Find where the given text appears and provide that cell's center as [x, y] coordinate. 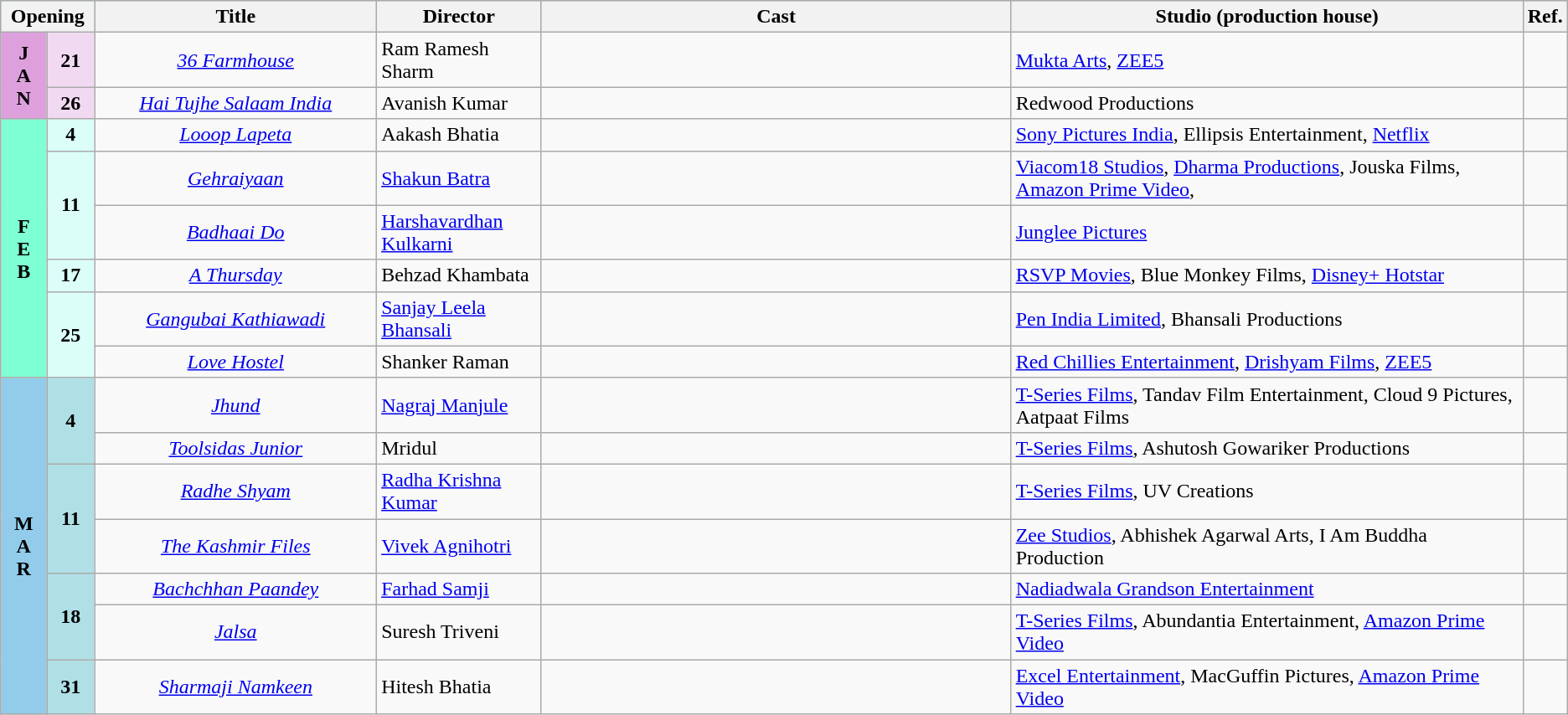
Looop Lapeta [236, 135]
Sharmaji Namkeen [236, 687]
T-Series Films, UV Creations [1266, 491]
Title [236, 17]
Shakun Batra [459, 177]
Gangubai Kathiawadi [236, 318]
Radha Krishna Kumar [459, 491]
Love Hostel [236, 362]
Badhaai Do [236, 233]
26 [70, 103]
Sanjay Leela Bhansali [459, 318]
Bachchhan Paandey [236, 589]
18 [70, 616]
31 [70, 687]
T-Series Films, Ashutosh Gowariker Productions [1266, 448]
The Kashmir Files [236, 546]
FEB [23, 248]
Sony Pictures India, Ellipsis Entertainment, Netflix [1266, 135]
Nadiadwala Grandson Entertainment [1266, 589]
Viacom18 Studios, Dharma Productions, Jouska Films, Amazon Prime Video, [1266, 177]
Cast [776, 17]
Suresh Triveni [459, 633]
36 Farmhouse [236, 60]
21 [70, 60]
Ref. [1545, 17]
T-Series Films, Abundantia Entertainment, Amazon Prime Video [1266, 633]
Mridul [459, 448]
Excel Entertainment, MacGuffin Pictures, Amazon Prime Video [1266, 687]
Radhe Shyam [236, 491]
JAN [23, 75]
Hai Tujhe Salaam India [236, 103]
17 [70, 275]
Jalsa [236, 633]
Ram Ramesh Sharm [459, 60]
RSVP Movies, Blue Monkey Films, Disney+ Hotstar [1266, 275]
Avanish Kumar [459, 103]
T-Series Films, Tandav Film Entertainment, Cloud 9 Pictures, Aatpaat Films [1266, 405]
Zee Studios, Abhishek Agarwal Arts, I Am Buddha Production [1266, 546]
Redwood Productions [1266, 103]
Harshavardhan Kulkarni [459, 233]
Mukta Arts, ZEE5 [1266, 60]
Studio (production house) [1266, 17]
Gehraiyaan [236, 177]
Pen India Limited, Bhansali Productions [1266, 318]
Shanker Raman [459, 362]
Jhund [236, 405]
Vivek Agnihotri [459, 546]
Opening [48, 17]
Nagraj Manjule [459, 405]
Aakash Bhatia [459, 135]
Farhad Samji [459, 589]
A Thursday [236, 275]
Director [459, 17]
Toolsidas Junior [236, 448]
Red Chillies Entertainment, Drishyam Films, ZEE5 [1266, 362]
MAR [23, 546]
Behzad Khambata [459, 275]
Hitesh Bhatia [459, 687]
Junglee Pictures [1266, 233]
25 [70, 335]
